Scan for the cell matching the given text and deliver its (x, y) coordinate at center. 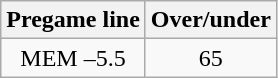
65 (210, 58)
Pregame line (74, 20)
MEM –5.5 (74, 58)
Over/under (210, 20)
